Search for the cell housing the specified text and yield its [X, Y] center coordinate. 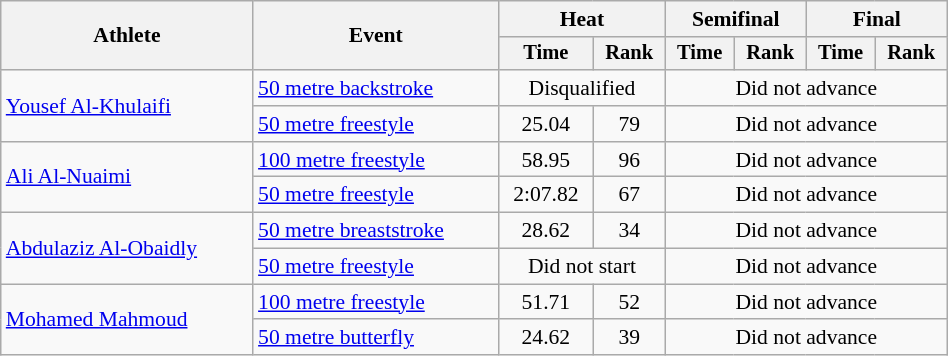
2:07.82 [546, 195]
58.95 [546, 160]
52 [629, 302]
Disqualified [582, 88]
79 [629, 124]
Athlete [127, 36]
Final [876, 19]
Event [376, 36]
Abdulaziz Al-Obaidly [127, 248]
Did not start [582, 267]
Ali Al-Nuaimi [127, 178]
Mohamed Mahmoud [127, 320]
50 metre breaststroke [376, 231]
96 [629, 160]
25.04 [546, 124]
50 metre butterfly [376, 338]
Semifinal [736, 19]
50 metre backstroke [376, 88]
Heat [582, 19]
67 [629, 195]
24.62 [546, 338]
28.62 [546, 231]
39 [629, 338]
34 [629, 231]
51.71 [546, 302]
Yousef Al-Khulaifi [127, 106]
